Scan for the cell matching the given text and deliver its (x, y) coordinate at center. 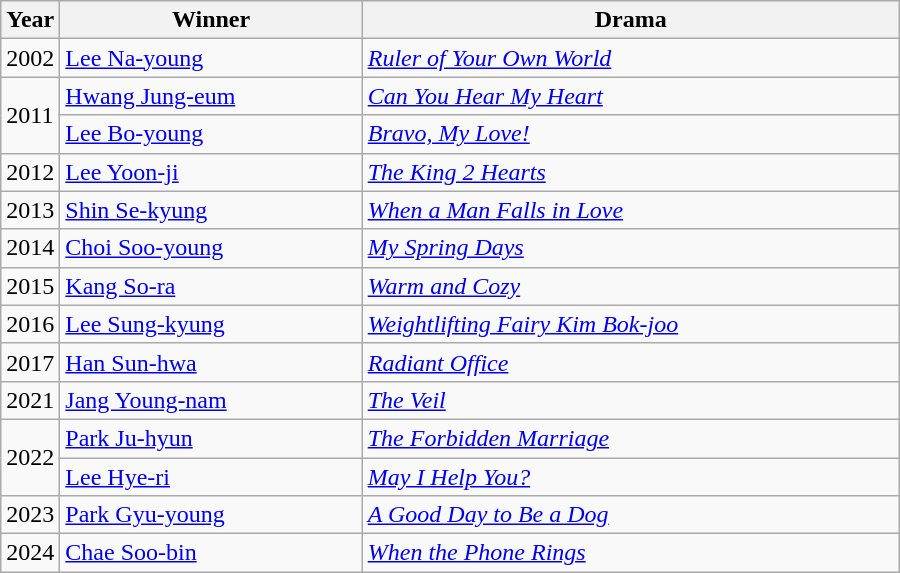
2012 (30, 172)
Lee Na-young (211, 58)
When the Phone Rings (630, 553)
2016 (30, 324)
2015 (30, 286)
Kang So-ra (211, 286)
Bravo, My Love! (630, 134)
Warm and Cozy (630, 286)
Han Sun-hwa (211, 362)
May I Help You? (630, 477)
2023 (30, 515)
A Good Day to Be a Dog (630, 515)
2014 (30, 248)
Lee Sung-kyung (211, 324)
Year (30, 20)
2013 (30, 210)
The Forbidden Marriage (630, 438)
Jang Young-nam (211, 400)
2002 (30, 58)
When a Man Falls in Love (630, 210)
2024 (30, 553)
Hwang Jung-eum (211, 96)
Park Ju-hyun (211, 438)
The Veil (630, 400)
Can You Hear My Heart (630, 96)
Lee Yoon-ji (211, 172)
Winner (211, 20)
Chae Soo-bin (211, 553)
2011 (30, 115)
Drama (630, 20)
Shin Se-kyung (211, 210)
Radiant Office (630, 362)
My Spring Days (630, 248)
Choi Soo-young (211, 248)
Lee Hye-ri (211, 477)
2017 (30, 362)
The King 2 Hearts (630, 172)
2022 (30, 457)
2021 (30, 400)
Lee Bo-young (211, 134)
Ruler of Your Own World (630, 58)
Weightlifting Fairy Kim Bok-joo (630, 324)
Park Gyu-young (211, 515)
